From the cell containing the given text, extract its center point as [x, y] coordinate. 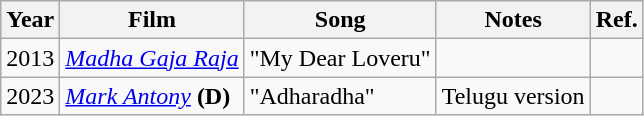
Madha Gaja Raja [152, 58]
Year [30, 20]
Telugu version [513, 96]
2023 [30, 96]
"Adharadha" [340, 96]
Ref. [616, 20]
Mark Antony (D) [152, 96]
"My Dear Loveru" [340, 58]
2013 [30, 58]
Film [152, 20]
Song [340, 20]
Notes [513, 20]
